Search for the cell housing the specified text and yield its (X, Y) center coordinate. 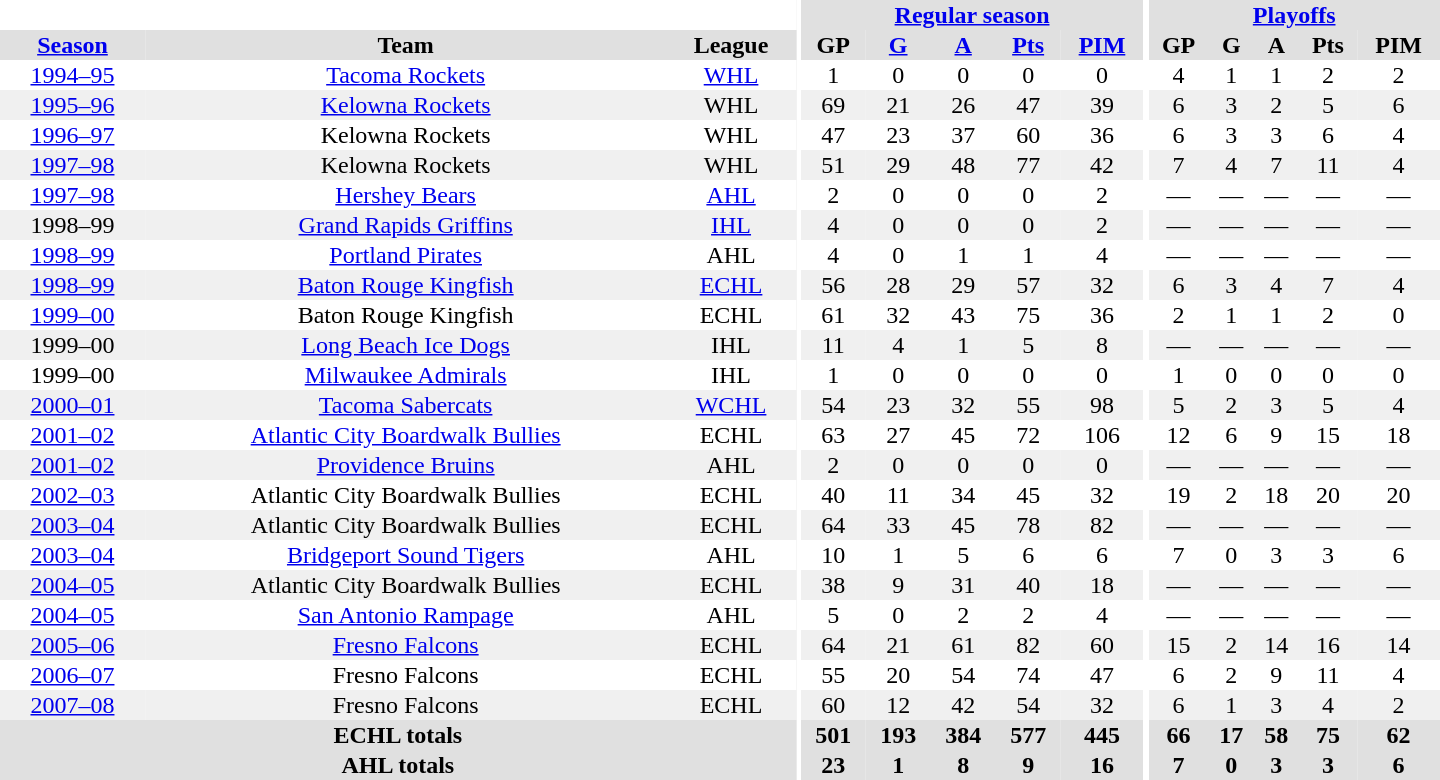
77 (1028, 165)
10 (834, 555)
Playoffs (1294, 15)
2000–01 (72, 405)
2007–08 (72, 705)
Long Beach Ice Dogs (406, 345)
106 (1102, 435)
34 (964, 495)
57 (1028, 285)
Hershey Bears (406, 195)
Tacoma Sabercats (406, 405)
Tacoma Rockets (406, 75)
Providence Bruins (406, 465)
48 (964, 165)
1996–97 (72, 135)
ECHL totals (398, 735)
98 (1102, 405)
Milwaukee Admirals (406, 375)
27 (898, 435)
WCHL (730, 405)
San Antonio Rampage (406, 615)
51 (834, 165)
1995–96 (72, 105)
74 (1028, 675)
69 (834, 105)
37 (964, 135)
2006–07 (72, 675)
Portland Pirates (406, 255)
63 (834, 435)
1994–95 (72, 75)
193 (898, 735)
38 (834, 585)
33 (898, 525)
58 (1276, 735)
Regular season (972, 15)
Grand Rapids Griffins (406, 225)
62 (1398, 735)
19 (1178, 495)
2005–06 (72, 645)
66 (1178, 735)
78 (1028, 525)
2002–03 (72, 495)
17 (1232, 735)
League (730, 45)
28 (898, 285)
Season (72, 45)
26 (964, 105)
43 (964, 315)
Bridgeport Sound Tigers (406, 555)
445 (1102, 735)
577 (1028, 735)
Team (406, 45)
72 (1028, 435)
31 (964, 585)
39 (1102, 105)
56 (834, 285)
384 (964, 735)
AHL totals (398, 765)
501 (834, 735)
